Capture the cell that displays the provided text and extract its (x, y) central coordinate. 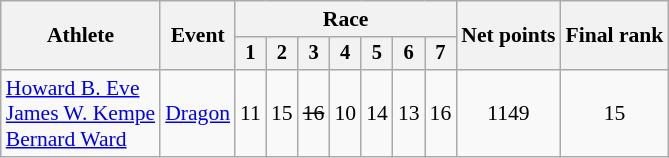
Dragon (198, 114)
Event (198, 36)
13 (409, 114)
6 (409, 54)
7 (441, 54)
5 (377, 54)
4 (345, 54)
14 (377, 114)
Howard B. Eve James W. Kempe Bernard Ward (80, 114)
Final rank (615, 36)
11 (250, 114)
10 (345, 114)
1 (250, 54)
Net points (508, 36)
3 (314, 54)
2 (282, 54)
Race (346, 19)
Athlete (80, 36)
1149 (508, 114)
